Extract the [X, Y] coordinate from the center of the cell holding the provided text.  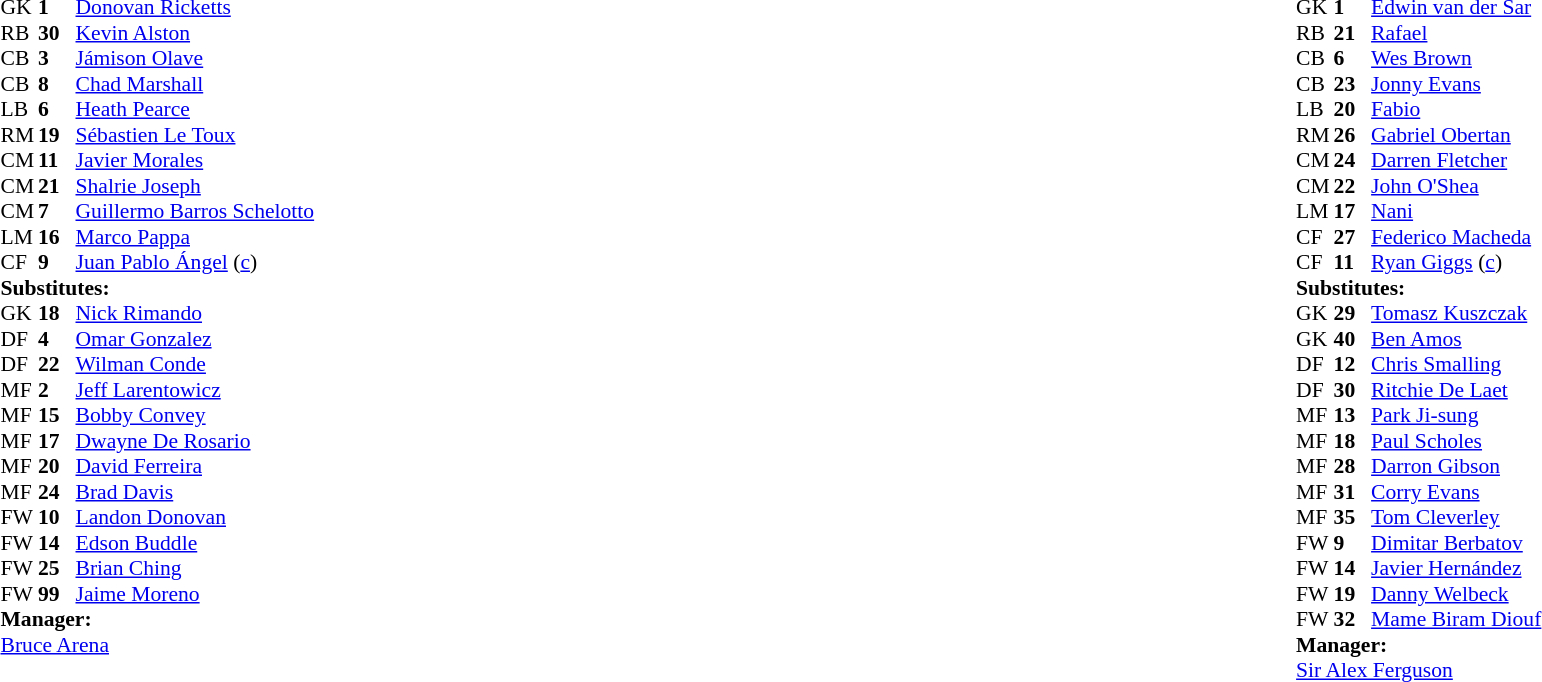
23 [1353, 84]
Guillermo Barros Schelotto [196, 211]
31 [1353, 492]
Gabriel Obertan [1456, 135]
Park Ji-sung [1456, 415]
Ritchie De Laet [1456, 390]
Bruce Arena [157, 645]
Tomasz Kuszczak [1456, 313]
Kevin Alston [196, 33]
29 [1353, 313]
28 [1353, 467]
Jonny Evans [1456, 84]
Federico Macheda [1456, 237]
Ryan Giggs (c) [1456, 263]
Nani [1456, 211]
Omar Gonzalez [196, 339]
7 [57, 211]
16 [57, 237]
35 [1353, 517]
Chad Marshall [196, 84]
Shalrie Joseph [196, 186]
Dwayne De Rosario [196, 441]
Brad Davis [196, 492]
Javier Hernández [1456, 569]
Marco Pappa [196, 237]
Fabio [1456, 109]
40 [1353, 339]
Nick Rimando [196, 313]
Darron Gibson [1456, 467]
Bobby Convey [196, 415]
Mame Biram Diouf [1456, 619]
Jeff Larentowicz [196, 390]
13 [1353, 415]
27 [1353, 237]
Paul Scholes [1456, 441]
Juan Pablo Ángel (c) [196, 263]
15 [57, 415]
8 [57, 84]
10 [57, 517]
Landon Donovan [196, 517]
32 [1353, 619]
Jaime Moreno [196, 594]
Chris Smalling [1456, 365]
4 [57, 339]
2 [57, 390]
Tom Cleverley [1456, 517]
26 [1353, 135]
Dimitar Berbatov [1456, 543]
Wes Brown [1456, 59]
Heath Pearce [196, 109]
Wilman Conde [196, 365]
99 [57, 594]
Ben Amos [1456, 339]
Sébastien Le Toux [196, 135]
Rafael [1456, 33]
12 [1353, 365]
3 [57, 59]
Edson Buddle [196, 543]
David Ferreira [196, 467]
Corry Evans [1456, 492]
John O'Shea [1456, 186]
Javier Morales [196, 161]
Danny Welbeck [1456, 594]
Jámison Olave [196, 59]
Brian Ching [196, 569]
25 [57, 569]
Darren Fletcher [1456, 161]
